Locate the cell with the specified text and output its [X, Y] center coordinate. 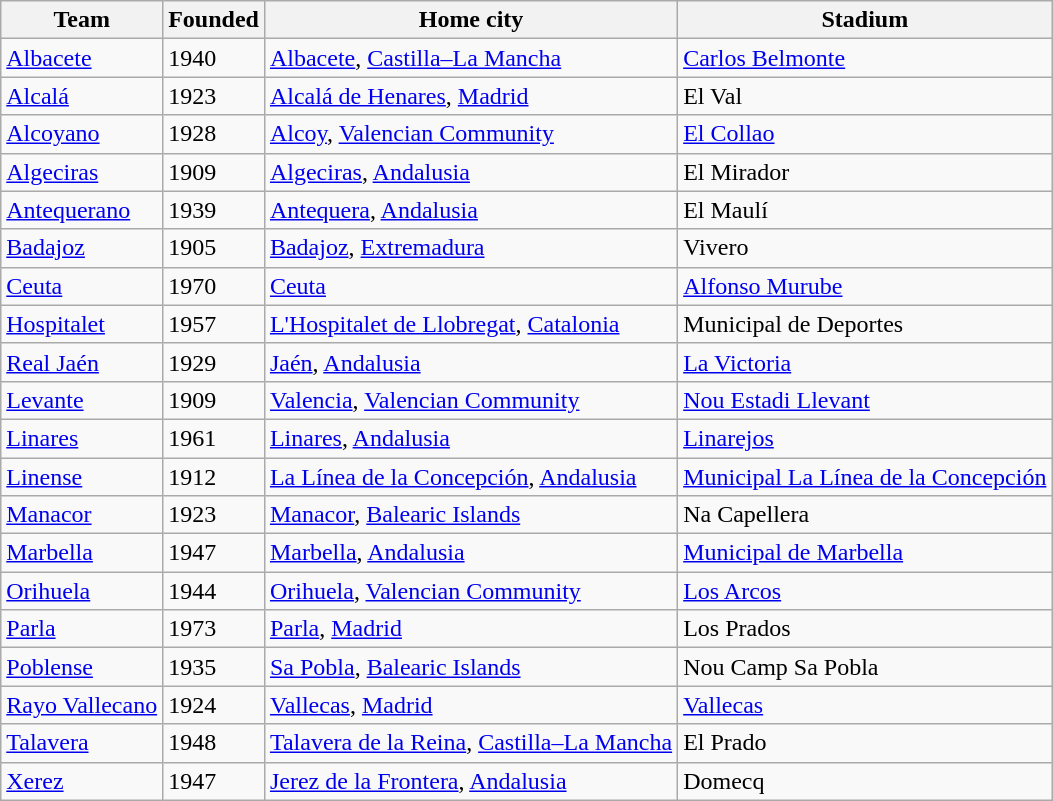
1935 [214, 667]
Talavera [82, 743]
Badajoz [82, 248]
El Mirador [865, 172]
Na Capellera [865, 515]
Stadium [865, 20]
Domecq [865, 781]
1939 [214, 210]
Vallecas, Madrid [470, 705]
Sa Pobla, Balearic Islands [470, 667]
Real Jaén [82, 362]
Parla, Madrid [470, 629]
Algeciras, Andalusia [470, 172]
Alcalá [82, 96]
1928 [214, 134]
Marbella, Andalusia [470, 553]
Alcoyano [82, 134]
Linense [82, 477]
1929 [214, 362]
Alcoy, Valencian Community [470, 134]
Badajoz, Extremadura [470, 248]
Nou Camp Sa Pobla [865, 667]
El Prado [865, 743]
Antequera, Andalusia [470, 210]
Talavera de la Reina, Castilla–La Mancha [470, 743]
Vivero [865, 248]
Home city [470, 20]
Orihuela [82, 591]
Alcalá de Henares, Madrid [470, 96]
Valencia, Valencian Community [470, 400]
Founded [214, 20]
1905 [214, 248]
1944 [214, 591]
Parla [82, 629]
1912 [214, 477]
Jerez de la Frontera, Andalusia [470, 781]
1924 [214, 705]
Xerez [82, 781]
Team [82, 20]
Rayo Vallecano [82, 705]
1961 [214, 438]
1948 [214, 743]
1970 [214, 286]
Vallecas [865, 705]
Algeciras [82, 172]
1940 [214, 58]
Orihuela, Valencian Community [470, 591]
Municipal La Línea de la Concepción [865, 477]
El Collao [865, 134]
L'Hospitalet de Llobregat, Catalonia [470, 324]
Linares [82, 438]
Los Arcos [865, 591]
Municipal de Deportes [865, 324]
Carlos Belmonte [865, 58]
La Victoria [865, 362]
Marbella [82, 553]
Albacete [82, 58]
1973 [214, 629]
1957 [214, 324]
Antequerano [82, 210]
Municipal de Marbella [865, 553]
Alfonso Murube [865, 286]
La Línea de la Concepción, Andalusia [470, 477]
Jaén, Andalusia [470, 362]
Linares, Andalusia [470, 438]
Manacor [82, 515]
Manacor, Balearic Islands [470, 515]
El Val [865, 96]
Hospitalet [82, 324]
Los Prados [865, 629]
Poblense [82, 667]
Nou Estadi Llevant [865, 400]
Linarejos [865, 438]
El Maulí [865, 210]
Levante [82, 400]
Albacete, Castilla–La Mancha [470, 58]
